Pinpoint the cell where the given text exists, returning its [X, Y] midpoint coordinate. 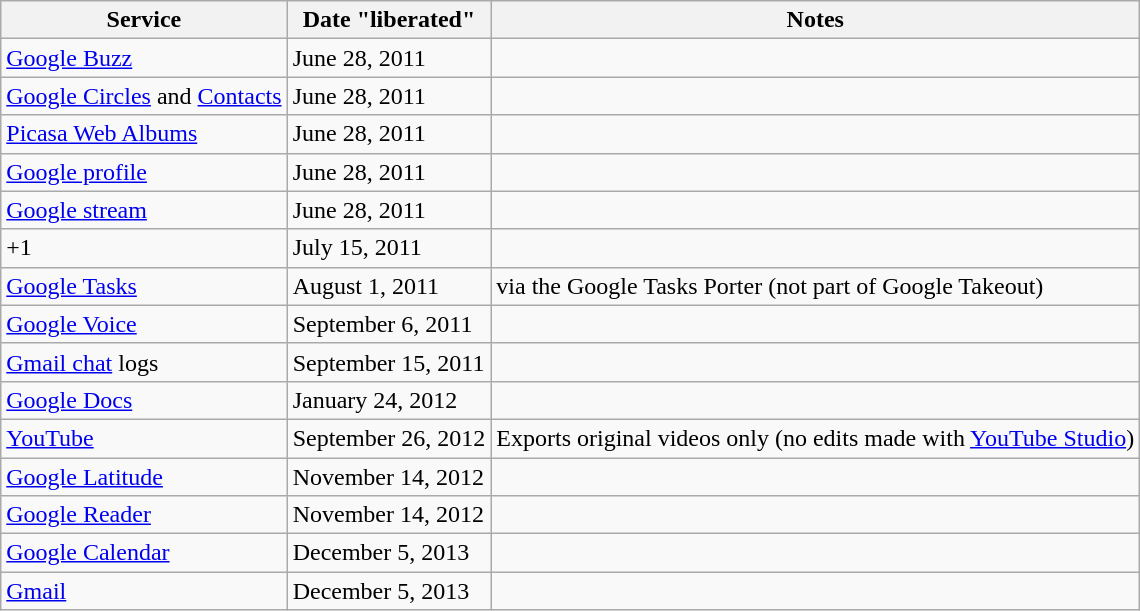
Google Circles and Contacts [144, 96]
via the Google Tasks Porter (not part of Google Takeout) [816, 286]
August 1, 2011 [389, 286]
Google Docs [144, 400]
Service [144, 20]
YouTube [144, 438]
Google Tasks [144, 286]
Google Voice [144, 324]
Gmail [144, 591]
Date "liberated" [389, 20]
Notes [816, 20]
Exports original videos only (no edits made with YouTube Studio) [816, 438]
Google Buzz [144, 58]
September 6, 2011 [389, 324]
Google stream [144, 210]
September 15, 2011 [389, 362]
+1 [144, 248]
Google Reader [144, 515]
Google Calendar [144, 553]
September 26, 2012 [389, 438]
Google profile [144, 172]
July 15, 2011 [389, 248]
Gmail chat logs [144, 362]
Google Latitude [144, 477]
January 24, 2012 [389, 400]
Picasa Web Albums [144, 134]
